Pinpoint the cell where the given text exists, returning its [x, y] midpoint coordinate. 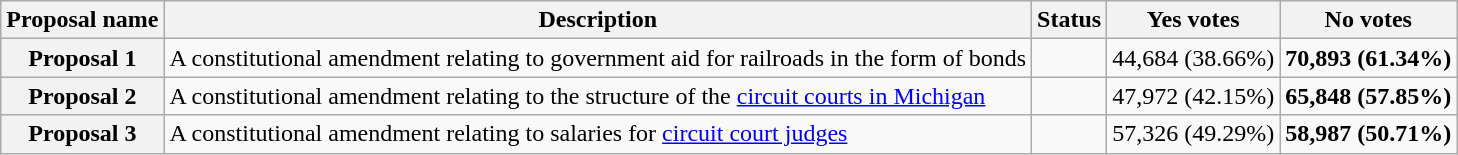
Proposal 3 [82, 134]
58,987 (50.71%) [1368, 134]
Proposal name [82, 20]
A constitutional amendment relating to salaries for circuit court judges [598, 134]
Proposal 1 [82, 58]
A constitutional amendment relating to the structure of the circuit courts in Michigan [598, 96]
Status [1070, 20]
Description [598, 20]
Yes votes [1194, 20]
A constitutional amendment relating to government aid for railroads in the form of bonds [598, 58]
47,972 (42.15%) [1194, 96]
Proposal 2 [82, 96]
70,893 (61.34%) [1368, 58]
65,848 (57.85%) [1368, 96]
No votes [1368, 20]
57,326 (49.29%) [1194, 134]
44,684 (38.66%) [1194, 58]
